Find where the given text appears and provide that cell's center as (x, y) coordinate. 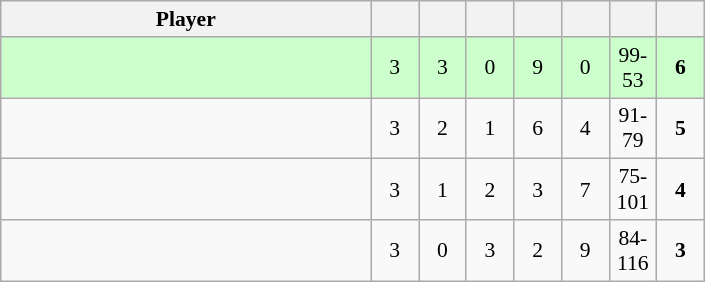
Player (186, 19)
5 (681, 128)
84-116 (633, 250)
7 (585, 190)
91-79 (633, 128)
99-53 (633, 68)
75-101 (633, 190)
